Pinpoint the cell where the given text exists, returning its (X, Y) midpoint coordinate. 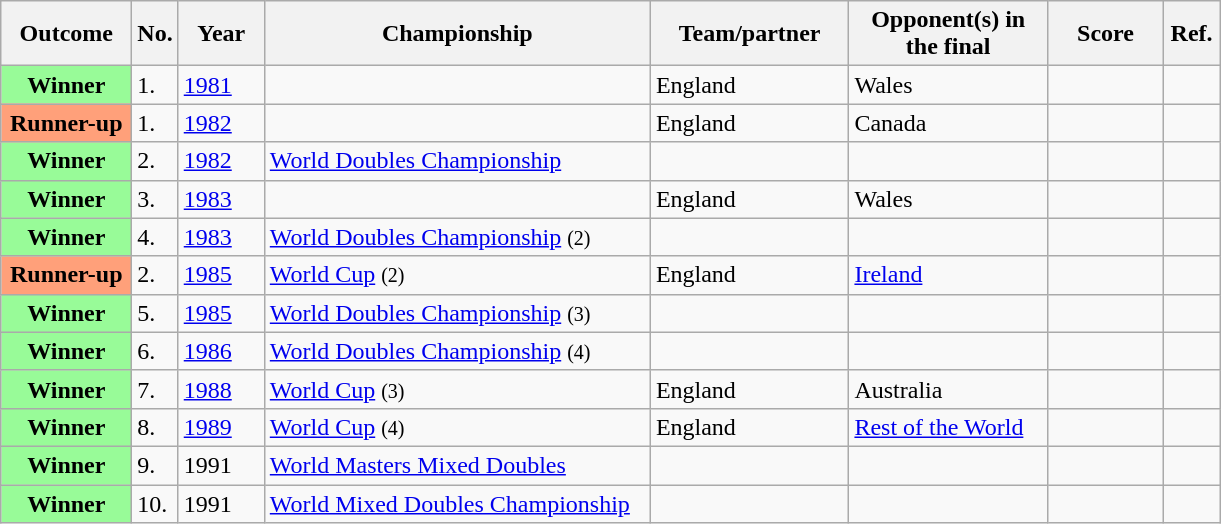
5. (155, 313)
World Masters Mixed Doubles (457, 465)
World Doubles Championship (3) (457, 313)
6. (155, 351)
4. (155, 237)
Opponent(s) in the final (948, 34)
World Doubles Championship (457, 161)
World Mixed Doubles Championship (457, 503)
7. (155, 389)
9. (155, 465)
1988 (221, 389)
Ireland (948, 275)
Championship (457, 34)
Australia (948, 389)
Year (221, 34)
Team/partner (750, 34)
3. (155, 199)
World Doubles Championship (4) (457, 351)
1986 (221, 351)
World Cup (4) (457, 427)
World Doubles Championship (2) (457, 237)
1981 (221, 85)
Rest of the World (948, 427)
No. (155, 34)
Score (1105, 34)
Canada (948, 123)
Ref. (1192, 34)
World Cup (3) (457, 389)
Outcome (66, 34)
1989 (221, 427)
World Cup (2) (457, 275)
10. (155, 503)
8. (155, 427)
